Return the [x, y] coordinate for the center point of the cell that contains the specified text.  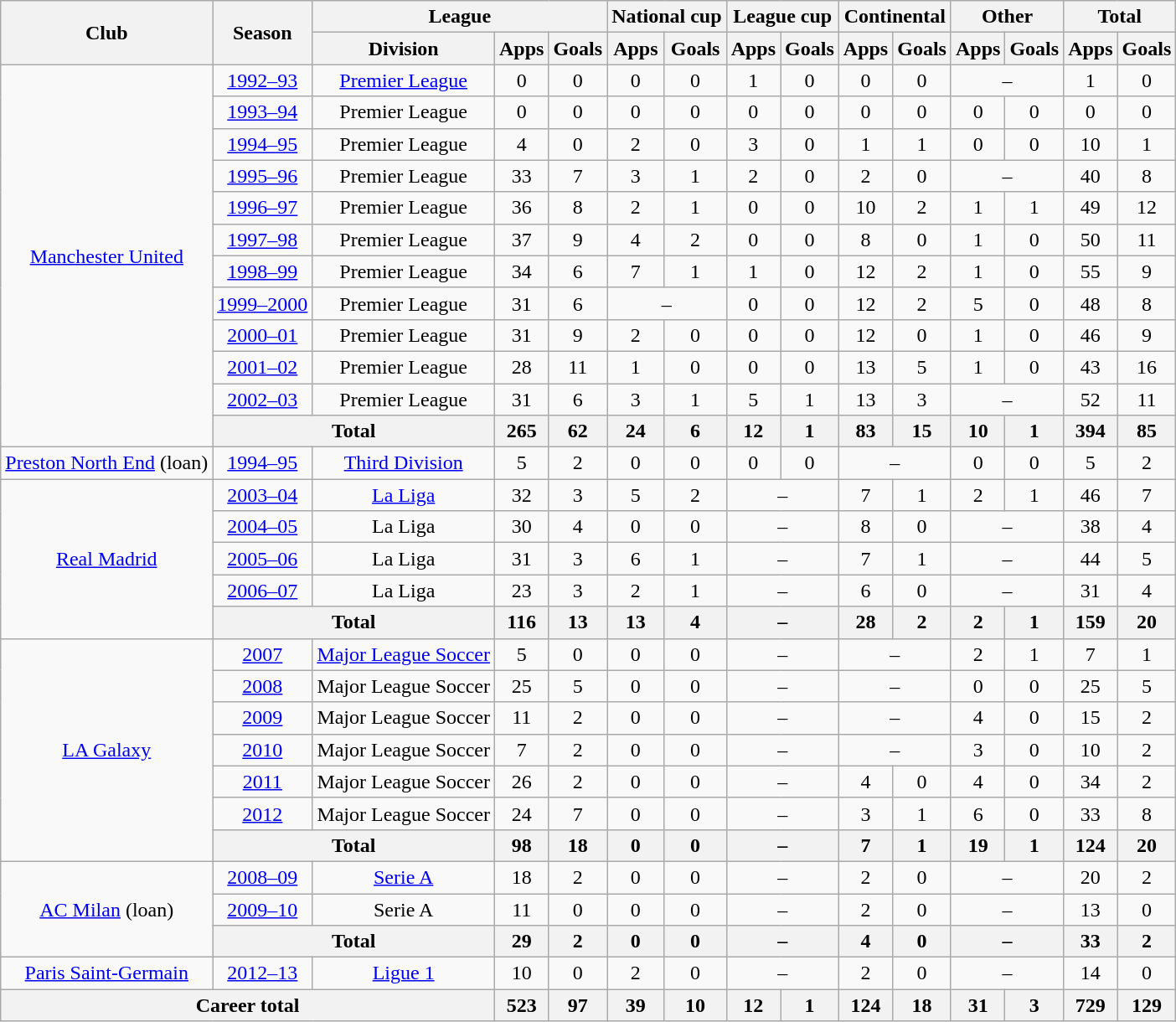
55 [1091, 271]
1999–2000 [263, 303]
Other [1007, 17]
85 [1147, 431]
2007 [263, 654]
2008–09 [263, 877]
2006–07 [263, 591]
29 [521, 942]
National cup [667, 17]
1997–98 [263, 240]
523 [521, 1005]
97 [578, 1005]
16 [1147, 367]
2002–03 [263, 400]
League [460, 17]
LA Galaxy [107, 750]
23 [521, 591]
2009–10 [263, 909]
Real Madrid [107, 559]
2011 [263, 782]
265 [521, 431]
1998–99 [263, 271]
2003–04 [263, 495]
Preston North End (loan) [107, 463]
37 [521, 240]
2000–01 [263, 335]
Division [404, 49]
Season [263, 33]
2009 [263, 718]
98 [521, 845]
32 [521, 495]
40 [1091, 176]
Club [107, 33]
1995–96 [263, 176]
1993–94 [263, 112]
14 [1091, 973]
48 [1091, 303]
League cup [782, 17]
1992–93 [263, 80]
Manchester United [107, 256]
Third Division [404, 463]
2008 [263, 686]
62 [578, 431]
729 [1091, 1005]
Continental [895, 17]
19 [977, 845]
83 [865, 431]
116 [521, 622]
394 [1091, 431]
AC Milan (loan) [107, 909]
2001–02 [263, 367]
129 [1147, 1005]
2005–06 [263, 559]
Ligue 1 [404, 973]
26 [521, 782]
30 [521, 527]
52 [1091, 400]
2010 [263, 750]
39 [636, 1005]
1996–97 [263, 208]
38 [1091, 527]
36 [521, 208]
49 [1091, 208]
43 [1091, 367]
44 [1091, 559]
2012 [263, 813]
50 [1091, 240]
2004–05 [263, 527]
Paris Saint-Germain [107, 973]
159 [1091, 622]
2012–13 [263, 973]
Career total [248, 1005]
